Return (X, Y) of the center of cell containing provided text 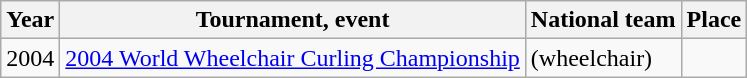
2004 (30, 58)
Place (714, 20)
Tournament, event (293, 20)
Year (30, 20)
2004 World Wheelchair Curling Championship (293, 58)
(wheelchair) (603, 58)
National team (603, 20)
